Detect which cell encompasses the target text, then output its [x, y] center coordinate. 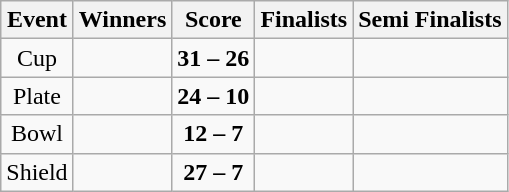
Cup [37, 58]
24 – 10 [214, 96]
Shield [37, 172]
Winners [122, 20]
Bowl [37, 134]
Plate [37, 96]
Score [214, 20]
Event [37, 20]
Finalists [304, 20]
Semi Finalists [430, 20]
27 – 7 [214, 172]
31 – 26 [214, 58]
12 – 7 [214, 134]
